Extract the (X, Y) coordinate from the center of the cell holding the provided text.  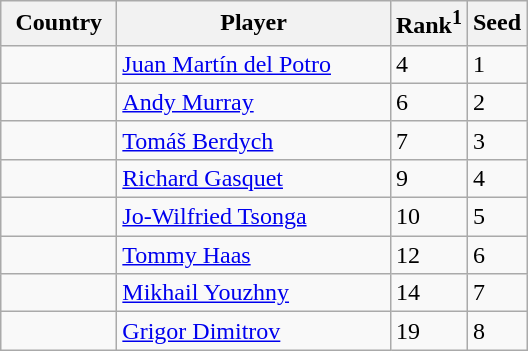
Grigor Dimitrov (254, 331)
3 (496, 140)
Player (254, 24)
19 (428, 331)
Seed (496, 24)
Richard Gasquet (254, 178)
9 (428, 178)
5 (496, 217)
Mikhail Youzhny (254, 293)
Jo-Wilfried Tsonga (254, 217)
Juan Martín del Potro (254, 64)
Tommy Haas (254, 255)
10 (428, 217)
8 (496, 331)
2 (496, 102)
Country (59, 24)
12 (428, 255)
Andy Murray (254, 102)
Tomáš Berdych (254, 140)
Rank1 (428, 24)
1 (496, 64)
14 (428, 293)
